Locate the cell with the specified text and output its (x, y) center coordinate. 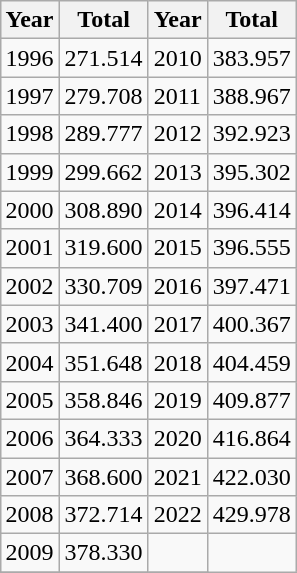
2019 (178, 400)
2008 (30, 515)
2012 (178, 134)
396.555 (252, 248)
2014 (178, 210)
2013 (178, 172)
2009 (30, 553)
351.648 (104, 362)
2015 (178, 248)
2017 (178, 324)
378.330 (104, 553)
392.923 (252, 134)
2003 (30, 324)
368.600 (104, 477)
1999 (30, 172)
2022 (178, 515)
2000 (30, 210)
2018 (178, 362)
2010 (178, 58)
404.459 (252, 362)
416.864 (252, 438)
409.877 (252, 400)
2020 (178, 438)
1998 (30, 134)
319.600 (104, 248)
400.367 (252, 324)
2016 (178, 286)
2021 (178, 477)
2007 (30, 477)
279.708 (104, 96)
2002 (30, 286)
383.957 (252, 58)
271.514 (104, 58)
358.846 (104, 400)
2006 (30, 438)
299.662 (104, 172)
397.471 (252, 286)
330.709 (104, 286)
2005 (30, 400)
1996 (30, 58)
395.302 (252, 172)
341.400 (104, 324)
364.333 (104, 438)
308.890 (104, 210)
396.414 (252, 210)
289.777 (104, 134)
2001 (30, 248)
2011 (178, 96)
372.714 (104, 515)
1997 (30, 96)
429.978 (252, 515)
388.967 (252, 96)
422.030 (252, 477)
2004 (30, 362)
